Capture the cell that displays the provided text and extract its [x, y] central coordinate. 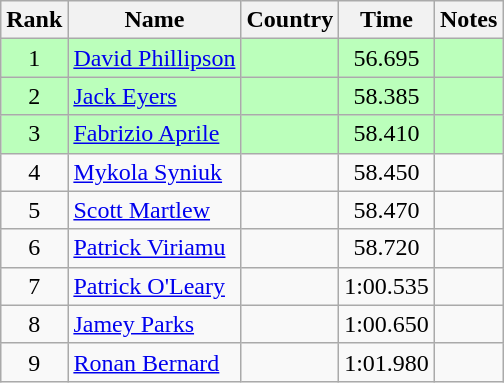
3 [34, 134]
8 [34, 324]
1 [34, 58]
58.470 [387, 210]
6 [34, 248]
5 [34, 210]
Patrick Viriamu [154, 248]
Notes [468, 20]
9 [34, 362]
Jack Eyers [154, 96]
1:00.535 [387, 286]
Patrick O'Leary [154, 286]
1:00.650 [387, 324]
58.385 [387, 96]
4 [34, 172]
Mykola Syniuk [154, 172]
Scott Martlew [154, 210]
58.410 [387, 134]
58.450 [387, 172]
1:01.980 [387, 362]
58.720 [387, 248]
Time [387, 20]
David Phillipson [154, 58]
2 [34, 96]
Fabrizio Aprile [154, 134]
Rank [34, 20]
Ronan Bernard [154, 362]
56.695 [387, 58]
7 [34, 286]
Jamey Parks [154, 324]
Name [154, 20]
Country [290, 20]
